Find where the given text appears and provide that cell's center as [x, y] coordinate. 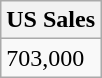
703,000 [51, 58]
US Sales [51, 20]
